Capture the cell that displays the provided text and extract its [x, y] central coordinate. 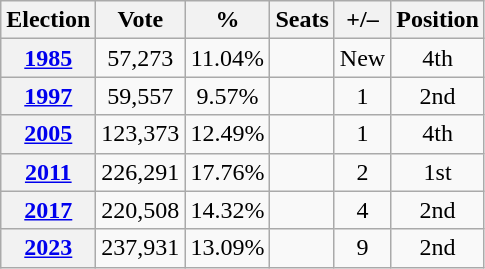
17.76% [228, 172]
11.04% [228, 58]
59,557 [140, 96]
57,273 [140, 58]
2017 [48, 210]
2023 [48, 248]
237,931 [140, 248]
Position [438, 20]
New [362, 58]
220,508 [140, 210]
% [228, 20]
Election [48, 20]
9.57% [228, 96]
+/– [362, 20]
Seats [302, 20]
4 [362, 210]
14.32% [228, 210]
2011 [48, 172]
123,373 [140, 134]
1997 [48, 96]
Vote [140, 20]
9 [362, 248]
226,291 [140, 172]
1st [438, 172]
12.49% [228, 134]
1985 [48, 58]
13.09% [228, 248]
2005 [48, 134]
2 [362, 172]
